Find where the given text appears and provide that cell's center as [x, y] coordinate. 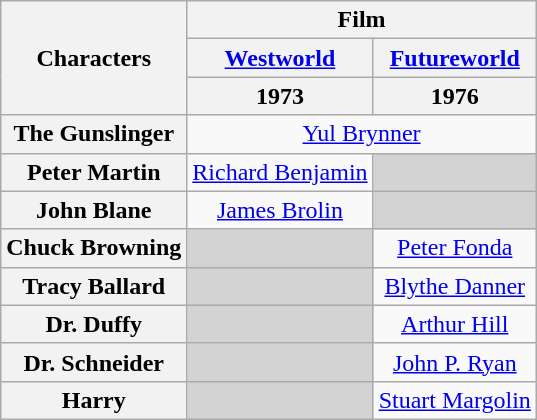
Dr. Schneider [94, 362]
The Gunslinger [94, 134]
Tracy Ballard [94, 286]
Richard Benjamin [280, 172]
Arthur Hill [454, 324]
Peter Fonda [454, 248]
Chuck Browning [94, 248]
Peter Martin [94, 172]
Futureworld [454, 58]
Film [362, 20]
1973 [280, 96]
Blythe Danner [454, 286]
Westworld [280, 58]
Harry [94, 400]
Stuart Margolin [454, 400]
Yul Brynner [362, 134]
James Brolin [280, 210]
Dr. Duffy [94, 324]
Characters [94, 58]
John P. Ryan [454, 362]
1976 [454, 96]
John Blane [94, 210]
